Extract the (X, Y) coordinate from the center of the cell holding the provided text.  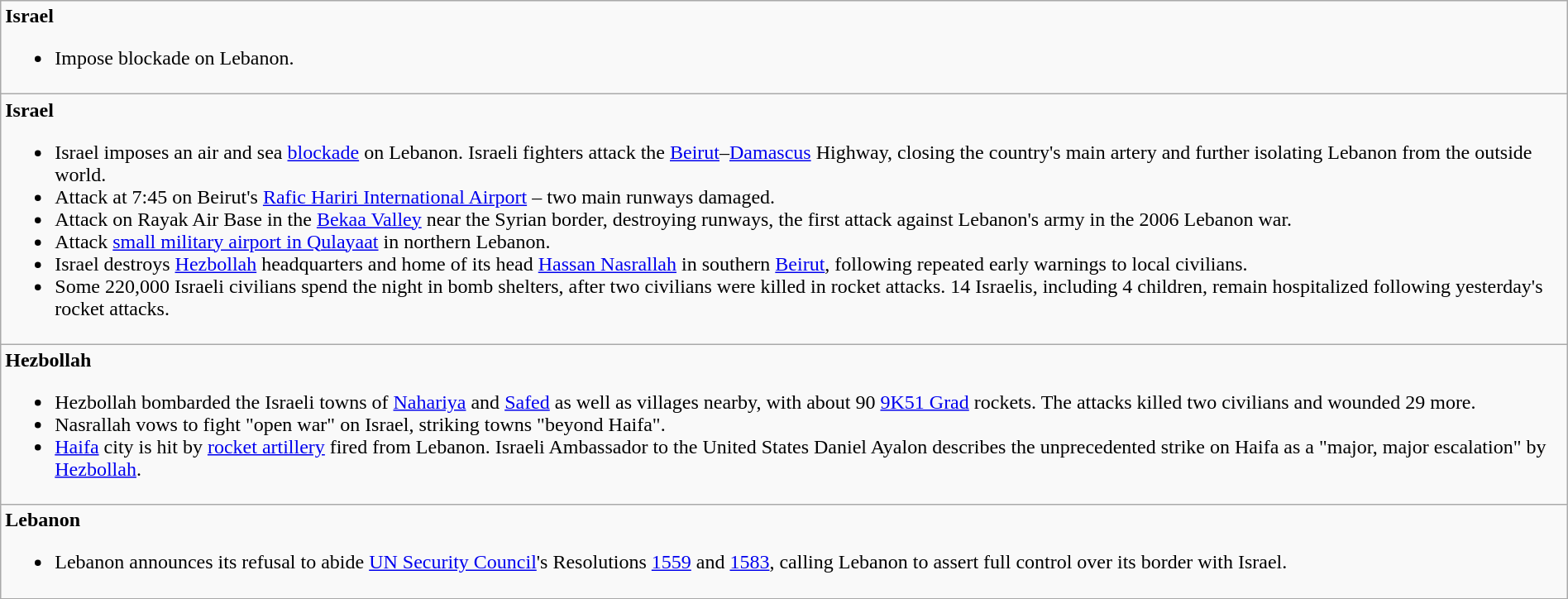
IsraelImpose blockade on Lebanon. (784, 48)
